Pinpoint the cell where the given text exists, returning its [x, y] midpoint coordinate. 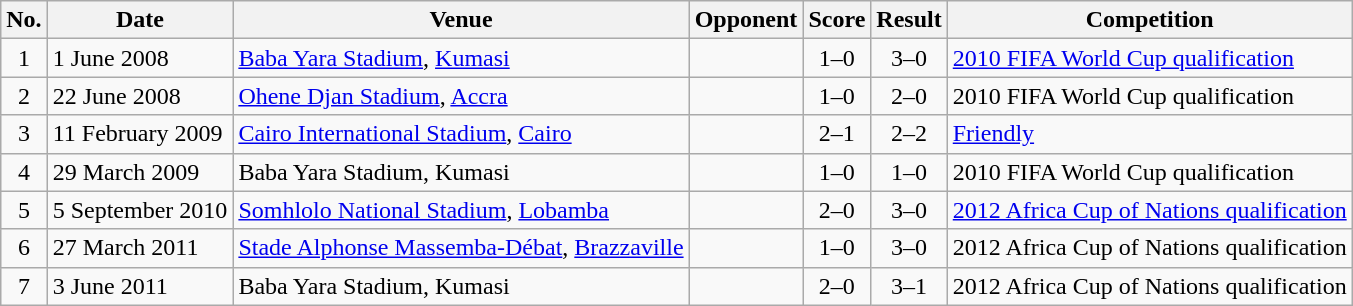
3 [24, 134]
27 March 2011 [140, 248]
29 March 2009 [140, 172]
5 September 2010 [140, 210]
Score [837, 20]
Competition [1150, 20]
No. [24, 20]
11 February 2009 [140, 134]
3–1 [909, 286]
3 June 2011 [140, 286]
7 [24, 286]
2 [24, 96]
Result [909, 20]
Ohene Djan Stadium, Accra [461, 96]
5 [24, 210]
1 June 2008 [140, 58]
1 [24, 58]
Venue [461, 20]
4 [24, 172]
Friendly [1150, 134]
22 June 2008 [140, 96]
Stade Alphonse Massemba-Débat, Brazzaville [461, 248]
Date [140, 20]
6 [24, 248]
Somhlolo National Stadium, Lobamba [461, 210]
2–1 [837, 134]
Cairo International Stadium, Cairo [461, 134]
2–2 [909, 134]
Opponent [746, 20]
